Pinpoint the cell where the given text exists, returning its [X, Y] midpoint coordinate. 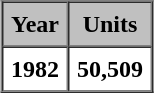
Units [110, 24]
50,509 [110, 68]
1982 [35, 68]
Year [35, 24]
